For the text-containing cell, return its midpoint in (x, y) coordinate format. 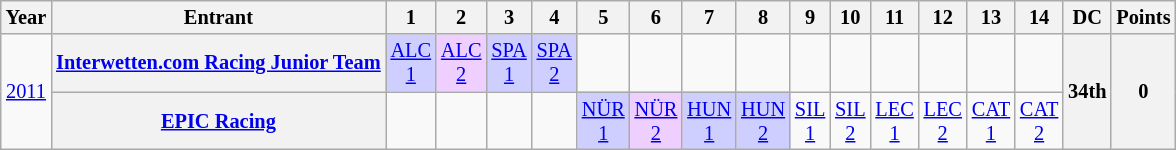
9 (810, 17)
12 (943, 17)
LEC2 (943, 121)
LEC1 (894, 121)
DC (1087, 17)
HUN1 (709, 121)
NÜR1 (604, 121)
SPA2 (554, 63)
10 (850, 17)
ALC1 (411, 63)
1 (411, 17)
2011 (26, 92)
Year (26, 17)
2 (461, 17)
4 (554, 17)
34th (1087, 92)
SPA1 (508, 63)
3 (508, 17)
7 (709, 17)
CAT2 (1039, 121)
EPIC Racing (218, 121)
14 (1039, 17)
ALC2 (461, 63)
Entrant (218, 17)
SIL1 (810, 121)
8 (763, 17)
0 (1143, 92)
HUN2 (763, 121)
NÜR2 (656, 121)
SIL2 (850, 121)
13 (991, 17)
CAT1 (991, 121)
5 (604, 17)
6 (656, 17)
Points (1143, 17)
Interwetten.com Racing Junior Team (218, 63)
11 (894, 17)
